Return (x, y) of the center of cell containing provided text 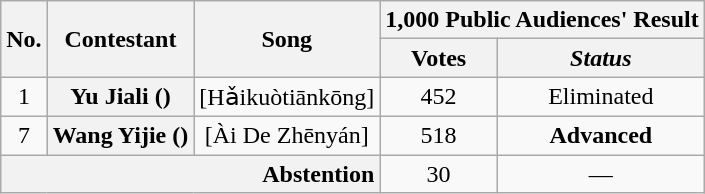
[Ài De Zhēnyán] (287, 135)
452 (439, 97)
Eliminated (600, 97)
Wang Yijie () (120, 135)
Votes (439, 58)
Contestant (120, 39)
30 (439, 173)
518 (439, 135)
Advanced (600, 135)
Abstention (190, 173)
Yu Jiali () (120, 97)
Song (287, 39)
1,000 Public Audiences' Result (542, 20)
7 (24, 135)
[Hǎikuòtiānkōng] (287, 97)
1 (24, 97)
— (600, 173)
No. (24, 39)
Status (600, 58)
